Identify which cell holds the provided text, then report its (X, Y) central coordinate. 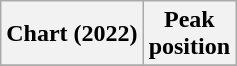
Chart (2022) (72, 34)
Peakposition (189, 34)
